From the cell containing the given text, extract its center point as [X, Y] coordinate. 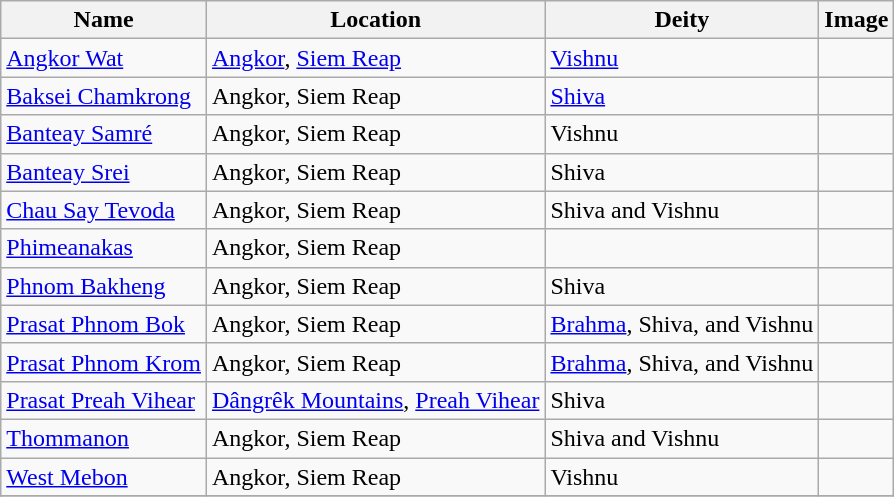
Prasat Preah Vihear [104, 400]
Deity [682, 20]
West Mebon [104, 477]
Angkor Wat [104, 58]
Name [104, 20]
Phnom Bakheng [104, 286]
Banteay Samré [104, 134]
Banteay Srei [104, 172]
Dângrêk Mountains, Preah Vihear [375, 400]
Phimeanakas [104, 248]
Location [375, 20]
Thommanon [104, 438]
Chau Say Tevoda [104, 210]
Baksei Chamkrong [104, 96]
Prasat Phnom Bok [104, 324]
Image [856, 20]
Prasat Phnom Krom [104, 362]
